For the text-containing cell, return its midpoint in (X, Y) coordinate format. 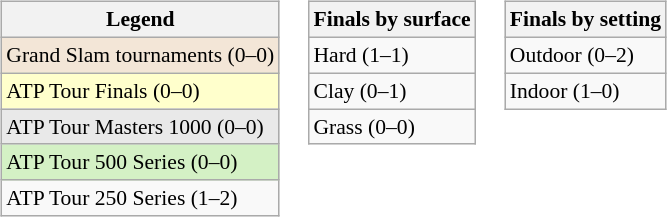
Clay (0–1) (392, 91)
Legend (140, 20)
Finals by surface (392, 20)
Outdoor (0–2) (586, 55)
ATP Tour Finals (0–0) (140, 91)
ATP Tour 250 Series (1–2) (140, 198)
ATP Tour 500 Series (0–0) (140, 162)
Finals by setting (586, 20)
Grand Slam tournaments (0–0) (140, 55)
Hard (1–1) (392, 55)
Grass (0–0) (392, 127)
Indoor (1–0) (586, 91)
ATP Tour Masters 1000 (0–0) (140, 127)
